Search for the cell housing the specified text and yield its (x, y) center coordinate. 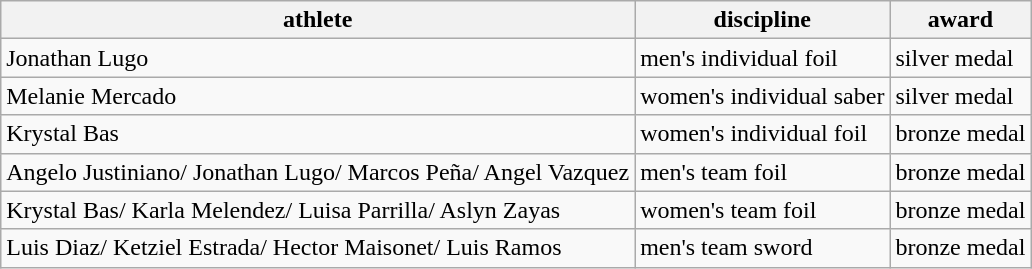
award (960, 20)
Jonathan Lugo (318, 58)
men's team sword (762, 248)
Angelo Justiniano/ Jonathan Lugo/ Marcos Peña/ Angel Vazquez (318, 172)
discipline (762, 20)
Krystal Bas/ Karla Melendez/ Luisa Parrilla/ Aslyn Zayas (318, 210)
Krystal Bas (318, 134)
men's individual foil (762, 58)
athlete (318, 20)
men's team foil (762, 172)
Luis Diaz/ Ketziel Estrada/ Hector Maisonet/ Luis Ramos (318, 248)
women's individual saber (762, 96)
women's team foil (762, 210)
Melanie Mercado (318, 96)
women's individual foil (762, 134)
